Search for the cell housing the specified text and yield its (x, y) center coordinate. 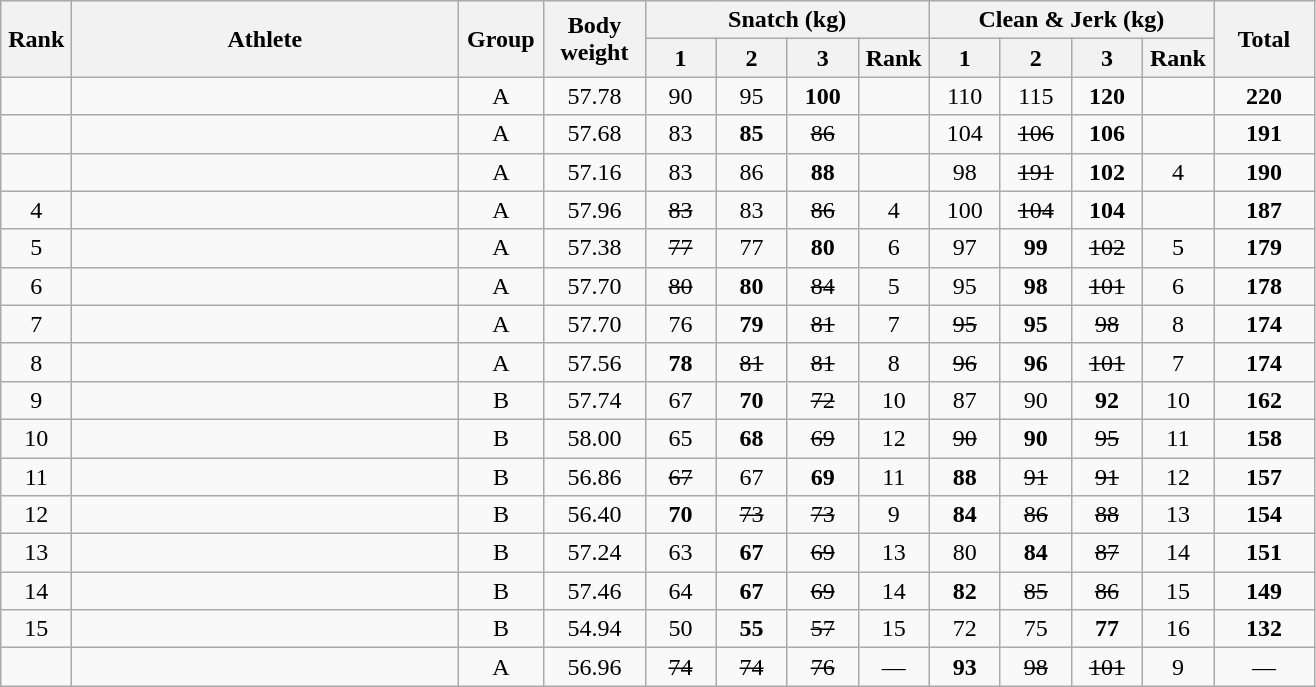
56.86 (594, 477)
149 (1264, 591)
220 (1264, 96)
57.38 (594, 248)
54.94 (594, 629)
82 (964, 591)
50 (680, 629)
58.00 (594, 438)
57 (822, 629)
56.96 (594, 667)
187 (1264, 210)
190 (1264, 172)
Athlete (265, 39)
55 (752, 629)
16 (1178, 629)
97 (964, 248)
Snatch (kg) (787, 20)
57.68 (594, 134)
56.40 (594, 515)
157 (1264, 477)
65 (680, 438)
179 (1264, 248)
57.56 (594, 362)
75 (1036, 629)
120 (1106, 96)
132 (1264, 629)
99 (1036, 248)
57.46 (594, 591)
92 (1106, 400)
178 (1264, 286)
57.96 (594, 210)
Body weight (594, 39)
64 (680, 591)
63 (680, 553)
162 (1264, 400)
78 (680, 362)
Total (1264, 39)
79 (752, 324)
57.16 (594, 172)
68 (752, 438)
93 (964, 667)
154 (1264, 515)
Clean & Jerk (kg) (1071, 20)
151 (1264, 553)
110 (964, 96)
57.78 (594, 96)
57.24 (594, 553)
57.74 (594, 400)
Group (501, 39)
158 (1264, 438)
115 (1036, 96)
